Search for the cell housing the specified text and yield its (x, y) center coordinate. 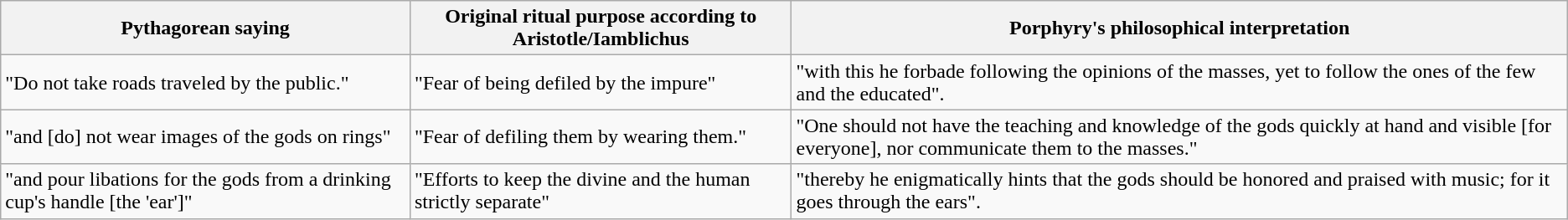
"thereby he enigmatically hints that the gods should be honored and praised with music; for it goes through the ears". (1179, 191)
"with this he forbade following the opinions of the masses, yet to follow the ones of the few and the educated". (1179, 82)
"Do not take roads traveled by the public." (206, 82)
Pythagorean saying (206, 28)
"Fear of being defiled by the impure" (601, 82)
"and pour libations for the gods from a drinking cup's handle [the 'ear']" (206, 191)
"One should not have the teaching and knowledge of the gods quickly at hand and visible [for everyone], nor communicate them to the masses." (1179, 137)
"Fear of defiling them by wearing them." (601, 137)
Original ritual purpose according to Aristotle/Iamblichus (601, 28)
Porphyry's philosophical interpretation (1179, 28)
"Efforts to keep the divine and the human strictly separate" (601, 191)
"and [do] not wear images of the gods on rings" (206, 137)
